Capture the cell that displays the provided text and extract its (x, y) central coordinate. 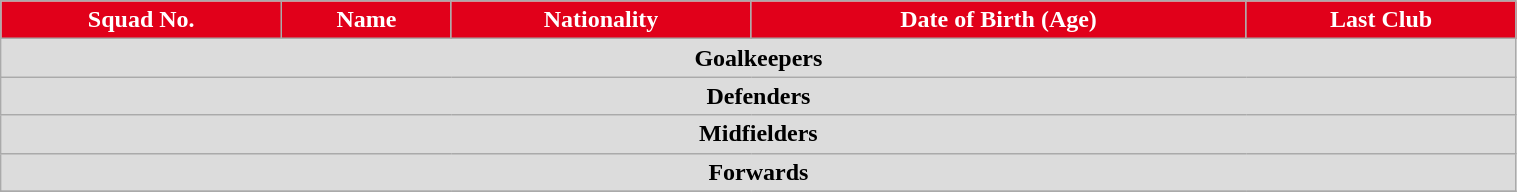
Midfielders (758, 134)
Squad No. (142, 20)
Nationality (601, 20)
Last Club (1381, 20)
Name (366, 20)
Defenders (758, 96)
Forwards (758, 172)
Date of Birth (Age) (998, 20)
Goalkeepers (758, 58)
